Return (x, y) of the center of cell containing provided text 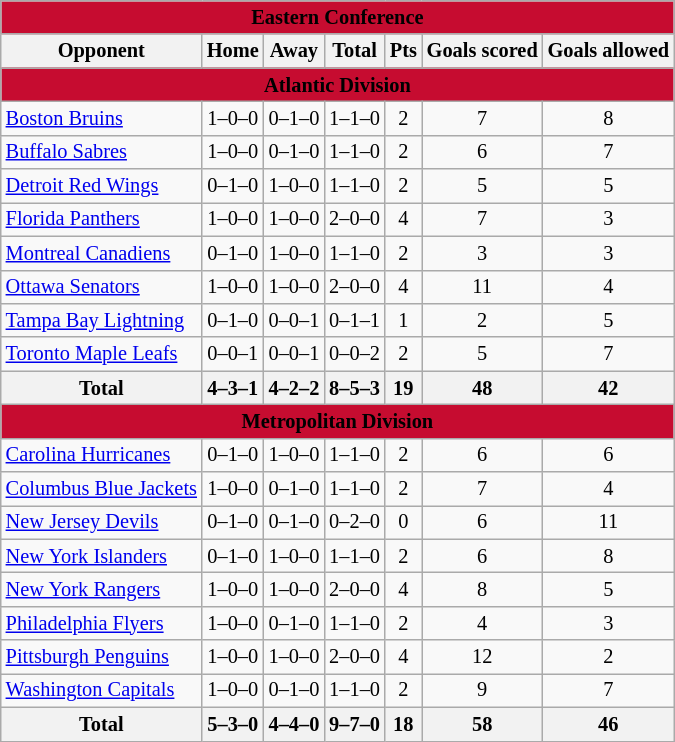
Ottawa Senators (102, 287)
Buffalo Sabres (102, 152)
12 (482, 657)
Pittsburgh Penguins (102, 657)
4–3–1 (233, 388)
Metropolitan Division (338, 421)
Carolina Hurricanes (102, 455)
42 (608, 388)
8–5–3 (354, 388)
Goals allowed (608, 51)
Toronto Maple Leafs (102, 354)
Away (294, 51)
18 (404, 724)
Atlantic Division (338, 85)
Washington Capitals (102, 690)
Columbus Blue Jackets (102, 489)
19 (404, 388)
Home (233, 51)
4–4–0 (294, 724)
New Jersey Devils (102, 522)
Opponent (102, 51)
4–2–2 (294, 388)
0–2–0 (354, 522)
Goals scored (482, 51)
0–1–1 (354, 320)
46 (608, 724)
New York Rangers (102, 589)
New York Islanders (102, 556)
Pts (404, 51)
Montreal Canadiens (102, 253)
Boston Bruins (102, 118)
Eastern Conference (338, 17)
Detroit Red Wings (102, 186)
5–3–0 (233, 724)
9–7–0 (354, 724)
58 (482, 724)
Tampa Bay Lightning (102, 320)
0–0–2 (354, 354)
9 (482, 690)
0 (404, 522)
Florida Panthers (102, 219)
1 (404, 320)
Philadelphia Flyers (102, 623)
48 (482, 388)
